Return [x, y] of the center of cell containing provided text 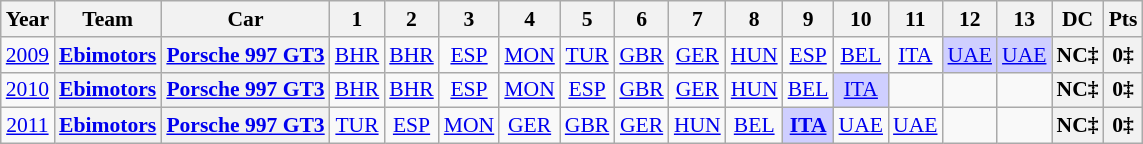
Year [28, 19]
2011 [28, 126]
1 [358, 19]
Team [108, 19]
Car [245, 19]
Pts [1124, 19]
10 [861, 19]
11 [915, 19]
5 [588, 19]
3 [470, 19]
7 [698, 19]
13 [1024, 19]
6 [642, 19]
2009 [28, 55]
4 [530, 19]
DC [1078, 19]
2010 [28, 90]
2 [412, 19]
9 [808, 19]
12 [970, 19]
8 [754, 19]
